Detect which cell encompasses the target text, then output its [x, y] center coordinate. 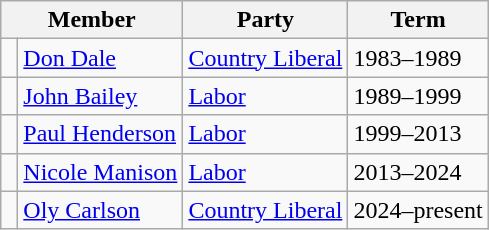
Nicole Manison [100, 172]
2013–2024 [418, 172]
Oly Carlson [100, 210]
Don Dale [100, 58]
2024–present [418, 210]
1983–1989 [418, 58]
Party [266, 20]
1999–2013 [418, 134]
Term [418, 20]
Member [92, 20]
John Bailey [100, 96]
Paul Henderson [100, 134]
1989–1999 [418, 96]
